Detect which cell encompasses the target text, then output its (X, Y) center coordinate. 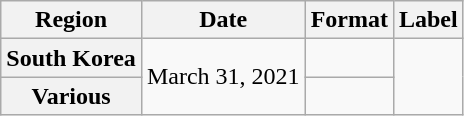
Various (72, 96)
March 31, 2021 (223, 77)
Date (223, 20)
Label (428, 20)
South Korea (72, 58)
Format (349, 20)
Region (72, 20)
